Extract the [x, y] coordinate from the center of the cell holding the provided text.  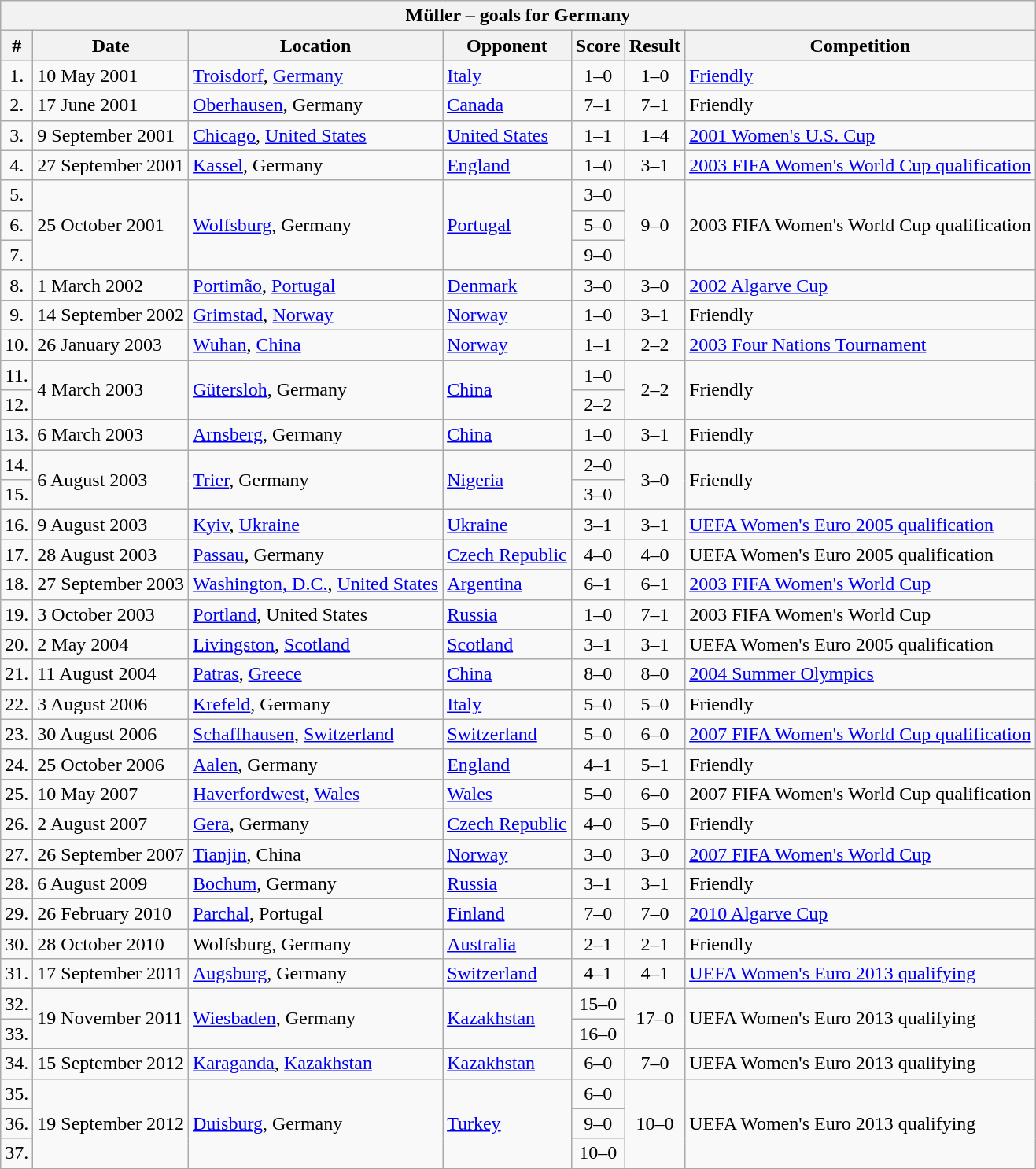
United States [507, 135]
19 November 2011 [111, 1019]
Opponent [507, 46]
2 May 2004 [111, 644]
Chicago, United States [316, 135]
Aalen, Germany [316, 764]
Arnsberg, Germany [316, 435]
14. [17, 465]
Australia [507, 944]
Washington, D.C., United States [316, 584]
10. [17, 345]
2001 Women's U.S. Cup [861, 135]
27 September 2001 [111, 165]
16. [17, 525]
1. [17, 76]
19. [17, 614]
Location [316, 46]
21. [17, 674]
Bochum, Germany [316, 884]
2002 Algarve Cup [861, 285]
26 September 2007 [111, 854]
Karaganda, Kazakhstan [316, 1064]
31. [17, 974]
3. [17, 135]
Canada [507, 105]
6 August 2003 [111, 480]
3 October 2003 [111, 614]
4 March 2003 [111, 390]
Wales [507, 794]
33. [17, 1034]
17 September 2011 [111, 974]
10 May 2001 [111, 76]
1–4 [654, 135]
9 August 2003 [111, 525]
6 August 2009 [111, 884]
17–0 [654, 1019]
Nigeria [507, 480]
15. [17, 495]
15–0 [598, 1004]
20. [17, 644]
24. [17, 764]
3 August 2006 [111, 704]
Patras, Greece [316, 674]
17. [17, 555]
27 September 2003 [111, 584]
Duisburg, Germany [316, 1123]
Portland, United States [316, 614]
Wuhan, China [316, 345]
Trier, Germany [316, 480]
5–1 [654, 764]
26 February 2010 [111, 914]
2. [17, 105]
Oberhausen, Germany [316, 105]
Portugal [507, 225]
2004 Summer Olympics [861, 674]
29. [17, 914]
Finland [507, 914]
Score [598, 46]
5. [17, 195]
19 September 2012 [111, 1123]
11. [17, 375]
28 October 2010 [111, 944]
28. [17, 884]
Gütersloh, Germany [316, 390]
1 March 2002 [111, 285]
14 September 2002 [111, 315]
Kyiv, Ukraine [316, 525]
9. [17, 315]
# [17, 46]
30 August 2006 [111, 734]
2010 Algarve Cup [861, 914]
Passau, Germany [316, 555]
6 March 2003 [111, 435]
2–0 [598, 465]
17 June 2001 [111, 105]
9 September 2001 [111, 135]
7. [17, 255]
Krefeld, Germany [316, 704]
Schaffhausen, Switzerland [316, 734]
23. [17, 734]
6. [17, 225]
25. [17, 794]
2 August 2007 [111, 824]
11 August 2004 [111, 674]
2007 FIFA Women's World Cup [861, 854]
Turkey [507, 1123]
25 October 2006 [111, 764]
26 January 2003 [111, 345]
35. [17, 1093]
25 October 2001 [111, 225]
Gera, Germany [316, 824]
Portimão, Portugal [316, 285]
Competition [861, 46]
Troisdorf, Germany [316, 76]
Tianjin, China [316, 854]
Livingston, Scotland [316, 644]
32. [17, 1004]
18. [17, 584]
Wiesbaden, Germany [316, 1019]
Ukraine [507, 525]
13. [17, 435]
27. [17, 854]
Augsburg, Germany [316, 974]
15 September 2012 [111, 1064]
Scotland [507, 644]
22. [17, 704]
36. [17, 1123]
28 August 2003 [111, 555]
Grimstad, Norway [316, 315]
Denmark [507, 285]
Haverfordwest, Wales [316, 794]
Date [111, 46]
34. [17, 1064]
Parchal, Portugal [316, 914]
12. [17, 405]
Argentina [507, 584]
16–0 [598, 1034]
2003 Four Nations Tournament [861, 345]
10 May 2007 [111, 794]
26. [17, 824]
4. [17, 165]
30. [17, 944]
Result [654, 46]
8. [17, 285]
Müller – goals for Germany [518, 16]
37. [17, 1153]
Kassel, Germany [316, 165]
